Determine the (x, y) coordinate at the center of the cell enclosing the given text.  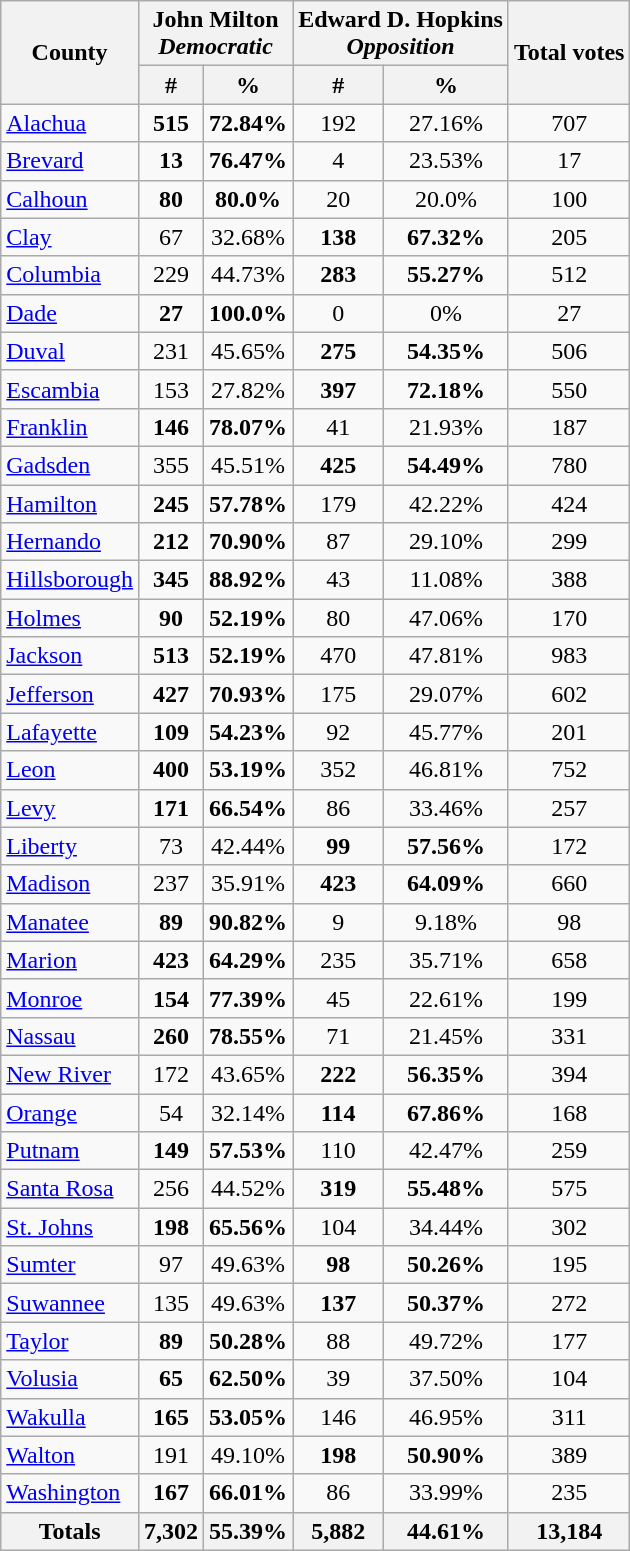
Wakulla (70, 1417)
260 (170, 1036)
Suwannee (70, 1303)
Orange (70, 1113)
44.52% (248, 1189)
231 (170, 351)
17 (569, 161)
259 (569, 1151)
179 (338, 503)
90 (170, 618)
78.55% (248, 1036)
50.37% (446, 1303)
470 (338, 656)
Putnam (70, 1151)
752 (569, 770)
46.81% (446, 770)
John Milton Democratic (215, 34)
602 (569, 694)
23.53% (446, 161)
Edward D. Hopkins Opposition (401, 34)
62.50% (248, 1379)
171 (170, 808)
389 (569, 1455)
319 (338, 1189)
983 (569, 656)
Sumter (70, 1265)
4 (338, 161)
42.22% (446, 503)
9.18% (446, 922)
660 (569, 884)
Total votes (569, 52)
425 (338, 465)
275 (338, 351)
71 (338, 1036)
Lafayette (70, 732)
42.44% (248, 846)
Walton (70, 1455)
170 (569, 618)
80.0% (248, 199)
168 (569, 1113)
Franklin (70, 427)
153 (170, 389)
237 (170, 884)
222 (338, 1074)
32.14% (248, 1113)
46.95% (446, 1417)
55.39% (248, 1531)
20.0% (446, 199)
54.23% (248, 732)
49.10% (248, 1455)
331 (569, 1036)
72.18% (446, 389)
47.81% (446, 656)
97 (170, 1265)
394 (569, 1074)
388 (569, 580)
506 (569, 351)
29.10% (446, 542)
55.48% (446, 1189)
92 (338, 732)
57.53% (248, 1151)
175 (338, 694)
64.09% (446, 884)
345 (170, 580)
Hillsborough (70, 580)
137 (338, 1303)
Manatee (70, 922)
187 (569, 427)
424 (569, 503)
39 (338, 1379)
Duval (70, 351)
67 (170, 237)
64.29% (248, 960)
658 (569, 960)
5,882 (338, 1531)
Leon (70, 770)
550 (569, 389)
515 (170, 123)
138 (338, 237)
34.44% (446, 1227)
67.32% (446, 237)
45 (338, 998)
County (70, 52)
Hernando (70, 542)
42.47% (446, 1151)
56.35% (446, 1074)
9 (338, 922)
72.84% (248, 123)
43.65% (248, 1074)
35.91% (248, 884)
302 (569, 1227)
299 (569, 542)
43 (338, 580)
99 (338, 846)
66.54% (248, 808)
397 (338, 389)
191 (170, 1455)
33.46% (446, 808)
Marion (70, 960)
109 (170, 732)
53.05% (248, 1417)
St. Johns (70, 1227)
512 (569, 275)
Columbia (70, 275)
78.07% (248, 427)
21.45% (446, 1036)
780 (569, 465)
Santa Rosa (70, 1189)
0% (446, 313)
110 (338, 1151)
192 (338, 123)
70.90% (248, 542)
37.50% (446, 1379)
76.47% (248, 161)
199 (569, 998)
Gadsden (70, 465)
33.99% (446, 1493)
90.82% (248, 922)
165 (170, 1417)
57.56% (446, 846)
154 (170, 998)
Brevard (70, 161)
100 (569, 199)
73 (170, 846)
427 (170, 694)
11.08% (446, 580)
21.93% (446, 427)
50.26% (446, 1265)
Hamilton (70, 503)
201 (569, 732)
54.35% (446, 351)
205 (569, 237)
Clay (70, 237)
Volusia (70, 1379)
45.77% (446, 732)
27.82% (248, 389)
49.72% (446, 1341)
13 (170, 161)
7,302 (170, 1531)
256 (170, 1189)
167 (170, 1493)
311 (569, 1417)
47.06% (446, 618)
Jackson (70, 656)
283 (338, 275)
22.61% (446, 998)
45.65% (248, 351)
66.01% (248, 1493)
88.92% (248, 580)
Totals (70, 1531)
70.93% (248, 694)
Monroe (70, 998)
20 (338, 199)
272 (569, 1303)
Holmes (70, 618)
77.39% (248, 998)
Taylor (70, 1341)
27.16% (446, 123)
53.19% (248, 770)
177 (569, 1341)
575 (569, 1189)
Washington (70, 1493)
212 (170, 542)
50.90% (446, 1455)
114 (338, 1113)
Dade (70, 313)
Calhoun (70, 199)
Jefferson (70, 694)
257 (569, 808)
100.0% (248, 313)
Madison (70, 884)
55.27% (446, 275)
New River (70, 1074)
Nassau (70, 1036)
35.71% (446, 960)
0 (338, 313)
65.56% (248, 1227)
Levy (70, 808)
149 (170, 1151)
Alachua (70, 123)
41 (338, 427)
32.68% (248, 237)
707 (569, 123)
67.86% (446, 1113)
Liberty (70, 846)
400 (170, 770)
Escambia (70, 389)
135 (170, 1303)
45.51% (248, 465)
65 (170, 1379)
513 (170, 656)
229 (170, 275)
355 (170, 465)
88 (338, 1341)
54.49% (446, 465)
44.73% (248, 275)
13,184 (569, 1531)
195 (569, 1265)
29.07% (446, 694)
352 (338, 770)
87 (338, 542)
54 (170, 1113)
245 (170, 503)
44.61% (446, 1531)
50.28% (248, 1341)
57.78% (248, 503)
